Capture the cell that displays the provided text and extract its (x, y) central coordinate. 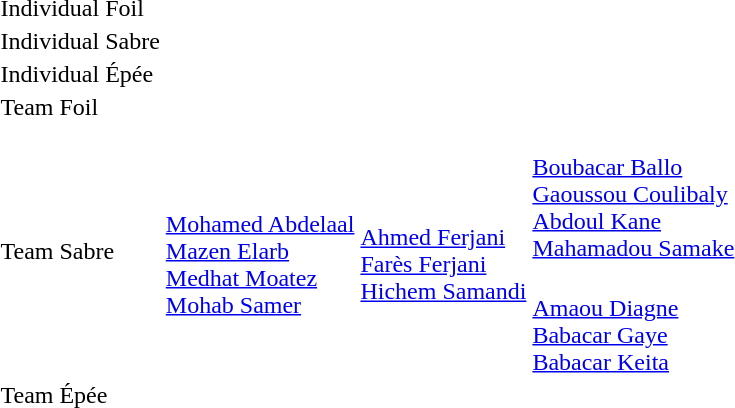
Ahmed FerjaniFarès FerjaniHichem Samandi (444, 251)
Mohamed AbdelaalMazen ElarbMedhat MoatezMohab Samer (260, 251)
